For the text-containing cell, return its midpoint in (X, Y) coordinate format. 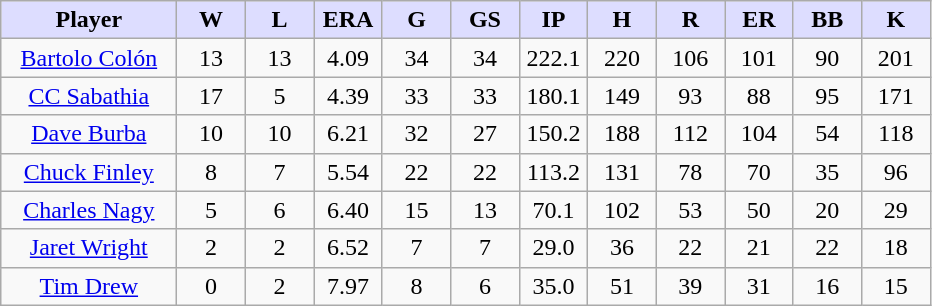
95 (827, 96)
113.2 (553, 172)
31 (759, 286)
Chuck Finley (89, 172)
4.09 (348, 58)
IP (553, 20)
CC Sabathia (89, 96)
Dave Burba (89, 134)
106 (690, 58)
36 (622, 248)
H (622, 20)
150.2 (553, 134)
222.1 (553, 58)
21 (759, 248)
5.54 (348, 172)
32 (416, 134)
0 (211, 286)
29 (896, 210)
W (211, 20)
112 (690, 134)
29.0 (553, 248)
Bartolo Colón (89, 58)
K (896, 20)
96 (896, 172)
118 (896, 134)
17 (211, 96)
54 (827, 134)
93 (690, 96)
20 (827, 210)
Jaret Wright (89, 248)
35 (827, 172)
6.52 (348, 248)
102 (622, 210)
50 (759, 210)
G (416, 20)
16 (827, 286)
27 (485, 134)
104 (759, 134)
90 (827, 58)
70 (759, 172)
39 (690, 286)
BB (827, 20)
6.40 (348, 210)
18 (896, 248)
53 (690, 210)
6.21 (348, 134)
R (690, 20)
78 (690, 172)
70.1 (553, 210)
35.0 (553, 286)
ERA (348, 20)
88 (759, 96)
180.1 (553, 96)
Player (89, 20)
Charles Nagy (89, 210)
L (279, 20)
51 (622, 286)
149 (622, 96)
ER (759, 20)
7.97 (348, 286)
171 (896, 96)
220 (622, 58)
101 (759, 58)
188 (622, 134)
131 (622, 172)
GS (485, 20)
4.39 (348, 96)
Tim Drew (89, 286)
201 (896, 58)
